From the cell containing the given text, extract its center point as [X, Y] coordinate. 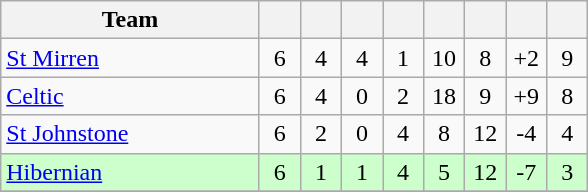
+9 [526, 96]
3 [568, 172]
Celtic [130, 96]
Hibernian [130, 172]
5 [444, 172]
-7 [526, 172]
+2 [526, 58]
St Johnstone [130, 134]
St Mirren [130, 58]
Team [130, 20]
18 [444, 96]
-4 [526, 134]
10 [444, 58]
